Provide the [X, Y] coordinate of the cell's center where the given text is located.  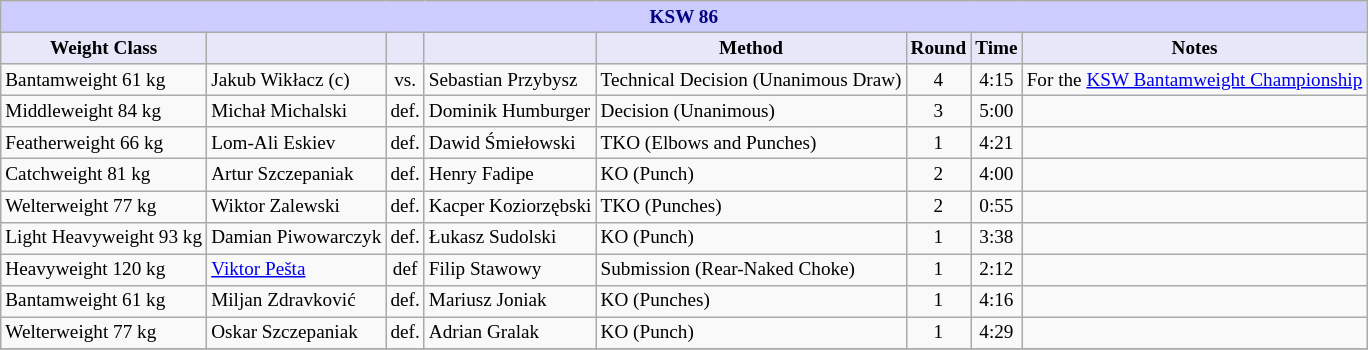
4 [938, 80]
Dominik Humburger [510, 111]
KO (Punches) [751, 301]
Round [938, 48]
Method [751, 48]
Lom-Ali Eskiev [296, 143]
Sebastian Przybysz [510, 80]
vs. [405, 80]
Miljan Zdravković [296, 301]
Artur Szczepaniak [296, 175]
Kacper Koziorzębski [510, 206]
Weight Class [104, 48]
Decision (Unanimous) [751, 111]
Dawid Śmiełowski [510, 143]
4:00 [996, 175]
0:55 [996, 206]
4:15 [996, 80]
Heavyweight 120 kg [104, 270]
Filip Stawowy [510, 270]
TKO (Elbows and Punches) [751, 143]
2:12 [996, 270]
Łukasz Sudolski [510, 238]
Jakub Wikłacz (c) [296, 80]
Catchweight 81 kg [104, 175]
4:29 [996, 333]
Mariusz Joniak [510, 301]
Featherweight 66 kg [104, 143]
5:00 [996, 111]
def [405, 270]
3:38 [996, 238]
For the KSW Bantamweight Championship [1194, 80]
3 [938, 111]
4:21 [996, 143]
TKO (Punches) [751, 206]
Damian Piwowarczyk [296, 238]
4:16 [996, 301]
Adrian Gralak [510, 333]
Wiktor Zalewski [296, 206]
KSW 86 [684, 17]
Technical Decision (Unanimous Draw) [751, 80]
Viktor Pešta [296, 270]
Time [996, 48]
Michał Michalski [296, 111]
Notes [1194, 48]
Henry Fadipe [510, 175]
Light Heavyweight 93 kg [104, 238]
Submission (Rear-Naked Choke) [751, 270]
Middleweight 84 kg [104, 111]
Oskar Szczepaniak [296, 333]
